Return [x, y] of the center of cell containing provided text 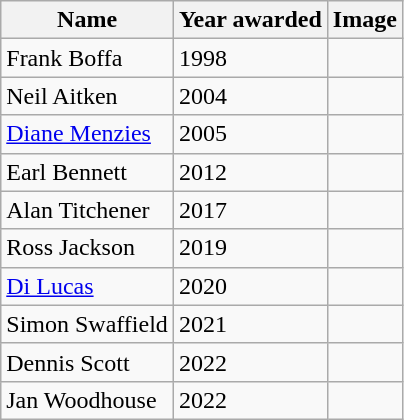
Image [364, 20]
Dennis Scott [88, 362]
2012 [250, 172]
Neil Aitken [88, 96]
Diane Menzies [88, 134]
2021 [250, 324]
2004 [250, 96]
1998 [250, 58]
Di Lucas [88, 286]
Earl Bennett [88, 172]
Year awarded [250, 20]
Name [88, 20]
Ross Jackson [88, 248]
Alan Titchener [88, 210]
Simon Swaffield [88, 324]
Frank Boffa [88, 58]
Jan Woodhouse [88, 400]
2019 [250, 248]
2020 [250, 286]
2017 [250, 210]
2005 [250, 134]
